Extract the (x, y) coordinate from the center of the cell holding the provided text.  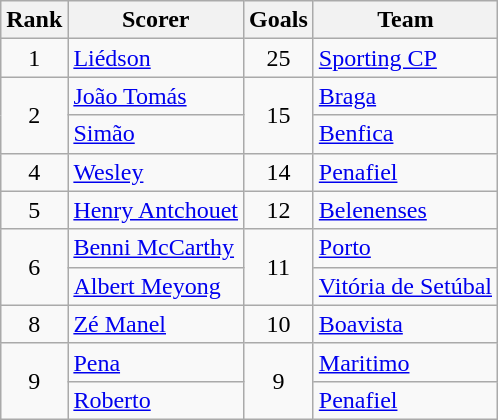
15 (279, 115)
25 (279, 58)
5 (34, 210)
João Tomás (156, 96)
Team (405, 20)
Rank (34, 20)
Liédson (156, 58)
Maritimo (405, 362)
2 (34, 115)
Albert Meyong (156, 286)
Zé Manel (156, 324)
Sporting CP (405, 58)
4 (34, 172)
Simão (156, 134)
Wesley (156, 172)
Porto (405, 248)
8 (34, 324)
1 (34, 58)
Vitória de Setúbal (405, 286)
Braga (405, 96)
Scorer (156, 20)
Boavista (405, 324)
Benfica (405, 134)
Pena (156, 362)
6 (34, 267)
11 (279, 267)
Henry Antchouet (156, 210)
10 (279, 324)
Goals (279, 20)
12 (279, 210)
14 (279, 172)
Roberto (156, 400)
Belenenses (405, 210)
Benni McCarthy (156, 248)
